Locate the cell with the specified text and output its (x, y) center coordinate. 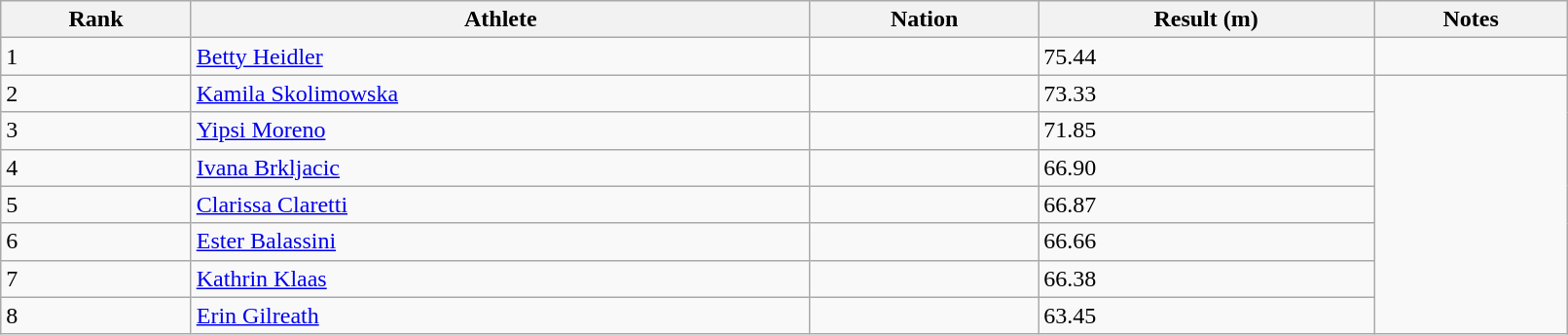
Notes (1472, 19)
66.90 (1207, 167)
73.33 (1207, 93)
5 (95, 205)
Athlete (500, 19)
4 (95, 167)
66.66 (1207, 242)
66.38 (1207, 279)
3 (95, 130)
2 (95, 93)
66.87 (1207, 205)
Kathrin Klaas (500, 279)
Clarissa Claretti (500, 205)
Rank (95, 19)
8 (95, 316)
Result (m) (1207, 19)
Kamila Skolimowska (500, 93)
63.45 (1207, 316)
71.85 (1207, 130)
7 (95, 279)
Erin Gilreath (500, 316)
Nation (924, 19)
6 (95, 242)
Ivana Brkljacic (500, 167)
1 (95, 56)
75.44 (1207, 56)
Ester Balassini (500, 242)
Yipsi Moreno (500, 130)
Betty Heidler (500, 56)
